Locate the cell with the specified text and output its (X, Y) center coordinate. 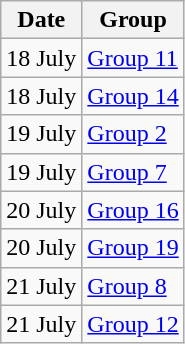
Group 2 (133, 134)
Group 11 (133, 58)
Group (133, 20)
Group 8 (133, 286)
Date (42, 20)
Group 12 (133, 324)
Group 19 (133, 248)
Group 16 (133, 210)
Group 7 (133, 172)
Group 14 (133, 96)
